Identify which cell holds the provided text, then report its (X, Y) central coordinate. 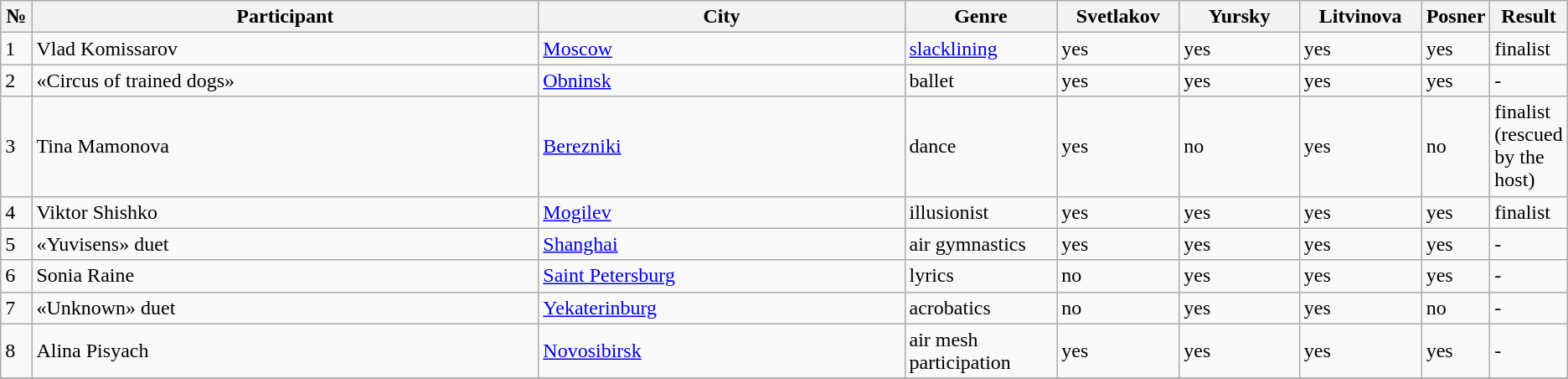
illusionist (981, 212)
finalist (rescued by the host) (1529, 146)
Sonia Raine (285, 276)
«Unknown» duet (285, 308)
2 (17, 80)
Saint Petersburg (722, 276)
«Yuvisens» duet (285, 244)
«Circus of trained dogs» (285, 80)
Yursky (1240, 17)
Obninsk (722, 80)
Moscow (722, 49)
5 (17, 244)
Participant (285, 17)
4 (17, 212)
Tina Mamonova (285, 146)
1 (17, 49)
City (722, 17)
Novosibirsk (722, 350)
Yekaterinburg (722, 308)
Viktor Shishko (285, 212)
Litvinova (1360, 17)
№ (17, 17)
air gymnastics (981, 244)
Vlad Komissarov (285, 49)
Shanghai (722, 244)
Genre (981, 17)
8 (17, 350)
air mesh participation (981, 350)
slacklining (981, 49)
Svetlakov (1118, 17)
3 (17, 146)
dance (981, 146)
ballet (981, 80)
lyrics (981, 276)
Berezniki (722, 146)
6 (17, 276)
Mogilev (722, 212)
Result (1529, 17)
7 (17, 308)
Alina Pisyach (285, 350)
Posner (1456, 17)
acrobatics (981, 308)
